Scan for the cell matching the given text and deliver its [x, y] coordinate at center. 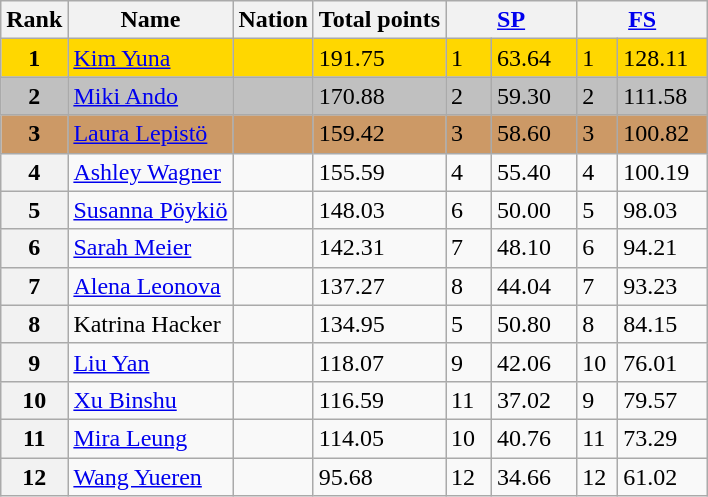
118.07 [379, 362]
159.42 [379, 134]
Sarah Meier [150, 248]
79.57 [663, 400]
134.95 [379, 324]
111.58 [663, 96]
37.02 [534, 400]
95.68 [379, 477]
63.64 [534, 58]
100.82 [663, 134]
58.60 [534, 134]
50.00 [534, 210]
76.01 [663, 362]
Alena Leonova [150, 286]
100.19 [663, 172]
Liu Yan [150, 362]
Ashley Wagner [150, 172]
Xu Binshu [150, 400]
73.29 [663, 438]
61.02 [663, 477]
Miki Ando [150, 96]
Laura Lepistö [150, 134]
59.30 [534, 96]
84.15 [663, 324]
94.21 [663, 248]
Total points [379, 20]
50.80 [534, 324]
Susanna Pöykiö [150, 210]
Kim Yuna [150, 58]
191.75 [379, 58]
SP [512, 20]
Wang Yueren [150, 477]
44.04 [534, 286]
48.10 [534, 248]
142.31 [379, 248]
Name [150, 20]
98.03 [663, 210]
155.59 [379, 172]
Nation [273, 20]
42.06 [534, 362]
FS [642, 20]
128.11 [663, 58]
114.05 [379, 438]
170.88 [379, 96]
137.27 [379, 286]
Katrina Hacker [150, 324]
34.66 [534, 477]
Mira Leung [150, 438]
93.23 [663, 286]
40.76 [534, 438]
116.59 [379, 400]
148.03 [379, 210]
55.40 [534, 172]
Rank [34, 20]
